Provide the [x, y] coordinate of the cell's center where the given text is located.  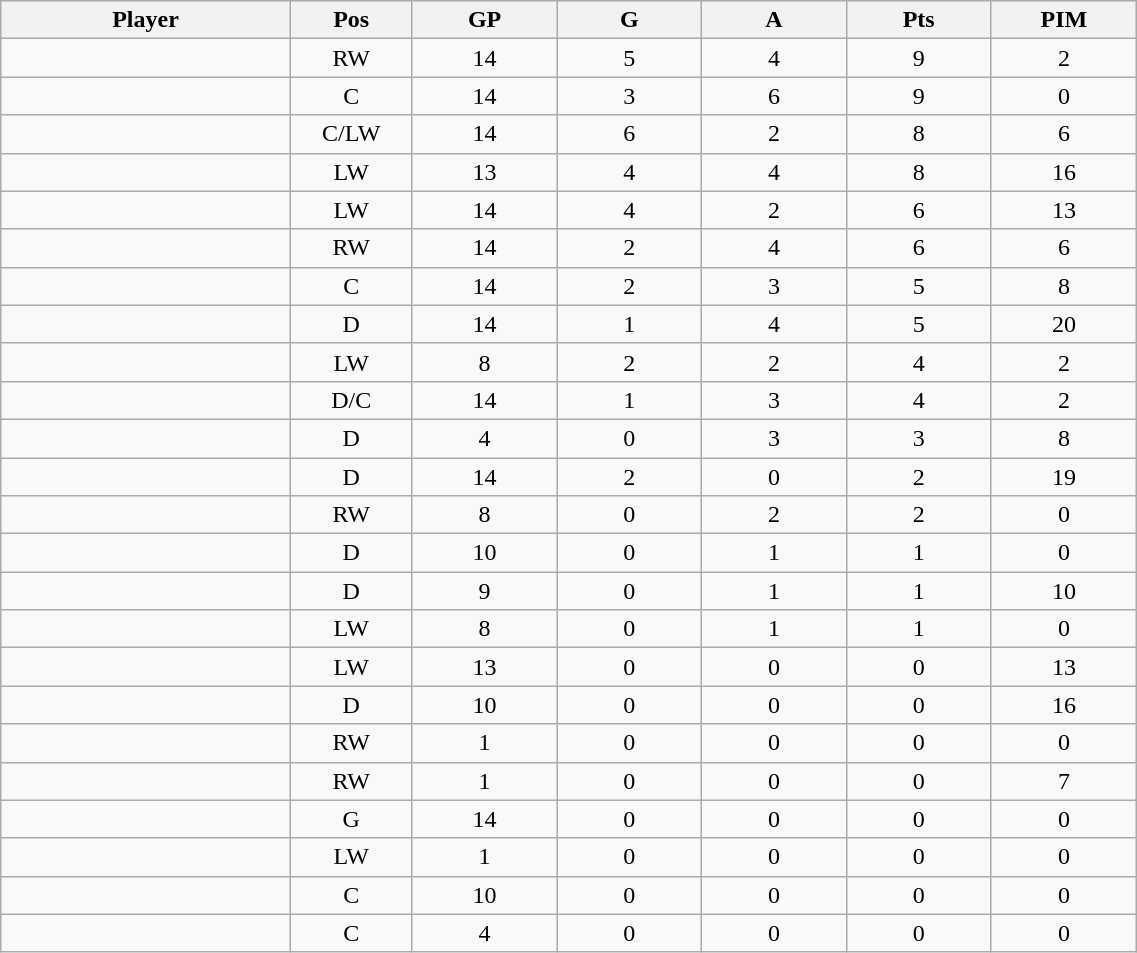
GP [484, 20]
Pos [351, 20]
20 [1064, 324]
Pts [918, 20]
Player [146, 20]
7 [1064, 781]
D/C [351, 400]
19 [1064, 477]
C/LW [351, 134]
PIM [1064, 20]
A [774, 20]
